Provide the [x, y] coordinate of the cell's center where the given text is located.  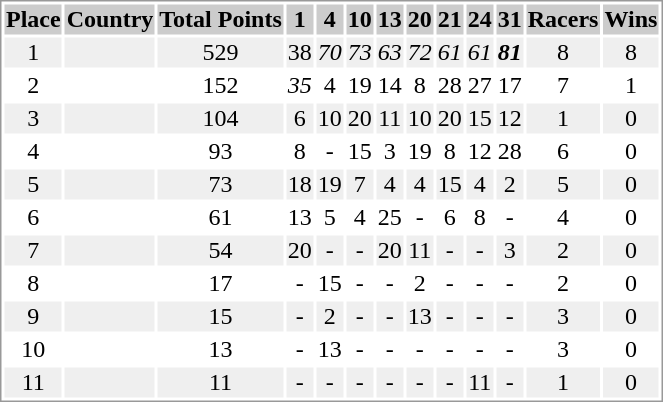
Total Points [220, 19]
21 [450, 19]
18 [300, 185]
31 [510, 19]
70 [330, 53]
14 [390, 85]
54 [220, 251]
72 [420, 53]
81 [510, 53]
529 [220, 53]
104 [220, 119]
9 [33, 317]
38 [300, 53]
25 [390, 217]
Place [33, 19]
Wins [631, 19]
Racers [563, 19]
27 [480, 85]
63 [390, 53]
93 [220, 151]
Country [110, 19]
35 [300, 85]
24 [480, 19]
152 [220, 85]
